For the text-containing cell, return its midpoint in (x, y) coordinate format. 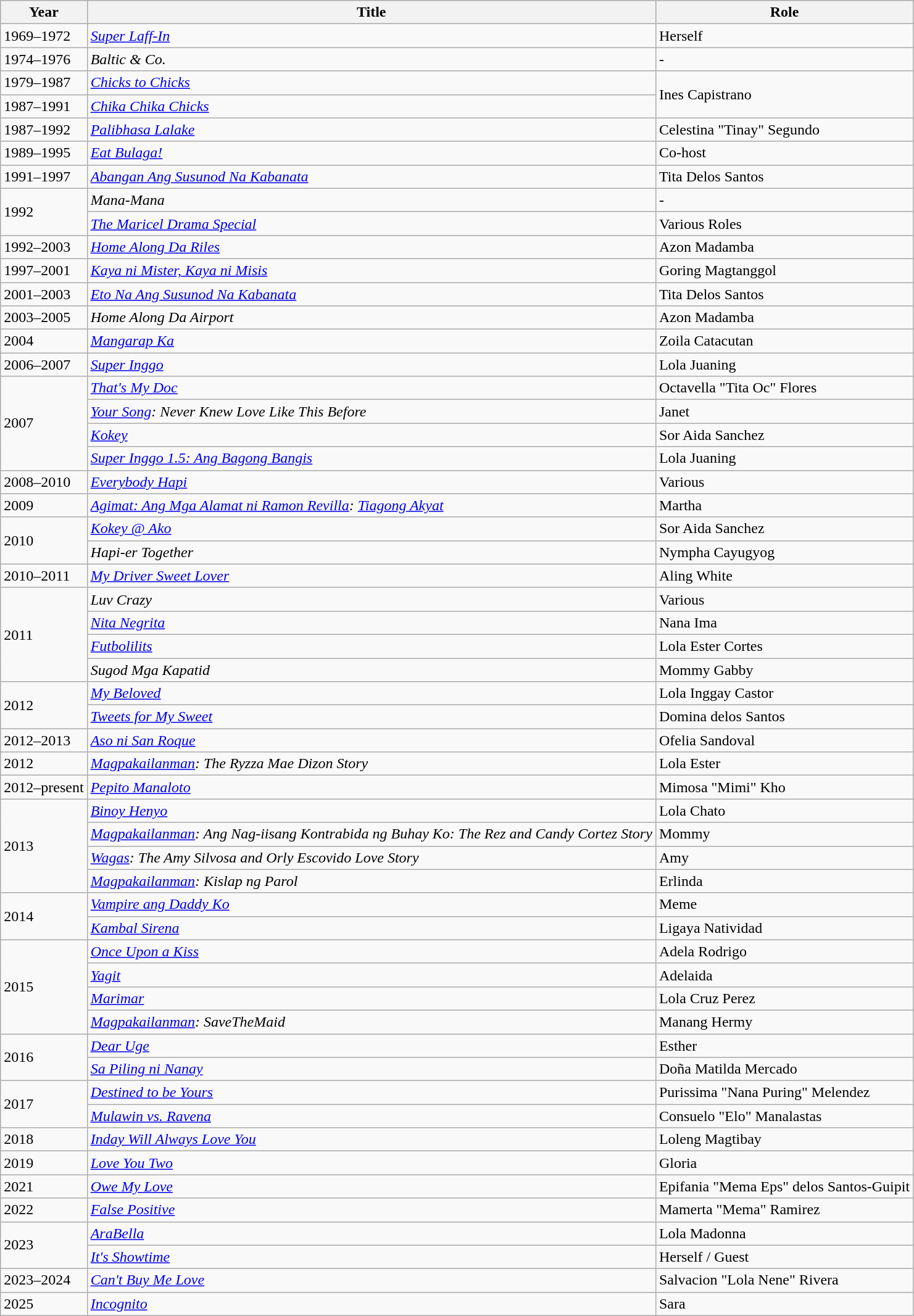
Super Laff-In (372, 36)
Role (784, 12)
2016 (44, 1057)
1987–1992 (44, 130)
1974–1976 (44, 59)
Lola Ester (784, 764)
Salvacion "Lola Nene" Rivera (784, 1280)
2006–2007 (44, 365)
Janet (784, 412)
Eto Na Ang Susunod Na Kabanata (372, 294)
2017 (44, 1104)
Lola Inggay Castor (784, 693)
Agimat: Ang Mga Alamat ni Ramon Revilla: Tiagong Akyat (372, 505)
2018 (44, 1140)
2008–2010 (44, 482)
1992–2003 (44, 247)
Binoy Henyo (372, 811)
2007 (44, 423)
Mamerta "Mema" Ramirez (784, 1210)
False Positive (372, 1210)
Magpakailanman: The Ryzza Mae Dizon Story (372, 764)
Aso ni San Roque (372, 740)
Lola Chato (784, 811)
1997–2001 (44, 270)
1989–1995 (44, 153)
Hapi-er Together (372, 552)
Domina delos Santos (784, 717)
Home Along Da Airport (372, 318)
AraBella (372, 1233)
Chicks to Chicks (372, 83)
Sara (784, 1304)
2011 (44, 634)
Amy (784, 858)
2010–2011 (44, 576)
1991–1997 (44, 176)
Palibhasa Lalake (372, 130)
Zoila Catacutan (784, 341)
Nana Ima (784, 623)
Erlinda (784, 881)
Herself (784, 36)
Kokey (372, 435)
2021 (44, 1186)
2014 (44, 916)
Vampire ang Daddy Ko (372, 904)
Doña Matilda Mercado (784, 1069)
Co-host (784, 153)
Various Roles (784, 223)
Herself / Guest (784, 1257)
Eat Bulaga! (372, 153)
Octavella "Tita Oc" Flores (784, 388)
Mana-Mana (372, 200)
Consuelo "Elo" Manalastas (784, 1116)
Yagit (372, 975)
2001–2003 (44, 294)
Aling White (784, 576)
Sugod Mga Kapatid (372, 669)
Love You Two (372, 1163)
Ofelia Sandoval (784, 740)
Mulawin vs. Ravena (372, 1116)
Magpakailanman: Ang Nag-iisang Kontrabida ng Buhay Ko: The Rez and Candy Cortez Story (372, 834)
Abangan Ang Susunod Na Kabanata (372, 176)
Your Song: Never Knew Love Like This Before (372, 412)
Chika Chika Chicks (372, 106)
Incognito (372, 1304)
2019 (44, 1163)
Super Inggo (372, 365)
Meme (784, 904)
Wagas: The Amy Silvosa and Orly Escovido Love Story (372, 858)
Everybody Hapi (372, 482)
1979–1987 (44, 83)
2009 (44, 505)
Baltic & Co. (372, 59)
2013 (44, 846)
Sa Piling ni Nanay (372, 1069)
Ligaya Natividad (784, 928)
Epifania "Mema Eps" delos Santos-Guipit (784, 1186)
That's My Doc (372, 388)
The Maricel Drama Special (372, 223)
Magpakailanman: Kislap ng Parol (372, 881)
2004 (44, 341)
Super Inggo 1.5: Ang Bagong Bangis (372, 458)
Destined to be Yours (372, 1093)
Lola Cruz Perez (784, 998)
My Driver Sweet Lover (372, 576)
Year (44, 12)
Once Upon a Kiss (372, 951)
Can't Buy Me Love (372, 1280)
Goring Magtanggol (784, 270)
Mommy (784, 834)
My Beloved (372, 693)
Kaya ni Mister, Kaya ni Misis (372, 270)
2023–2024 (44, 1280)
Home Along Da Riles (372, 247)
Lola Madonna (784, 1233)
2003–2005 (44, 318)
2010 (44, 540)
Luv Crazy (372, 599)
Tweets for My Sweet (372, 717)
Celestina "Tinay" Segundo (784, 130)
Pepito Manaloto (372, 787)
Nympha Cayugyog (784, 552)
Purissima "Nana Puring" Melendez (784, 1093)
Magpakailanman: SaveTheMaid (372, 1022)
2012–2013 (44, 740)
2025 (44, 1304)
Gloria (784, 1163)
Ines Capistrano (784, 94)
2015 (44, 987)
1987–1991 (44, 106)
Dear Uge (372, 1046)
Lola Ester Cortes (784, 646)
Adela Rodrigo (784, 951)
Kokey @ Ako (372, 529)
1969–1972 (44, 36)
1992 (44, 212)
Mimosa "Mimi" Kho (784, 787)
2012–present (44, 787)
Mommy Gabby (784, 669)
Martha (784, 505)
Marimar (372, 998)
Futbolilits (372, 646)
Adelaida (784, 975)
Mangarap Ka (372, 341)
It's Showtime (372, 1257)
Manang Hermy (784, 1022)
2022 (44, 1210)
Kambal Sirena (372, 928)
Esther (784, 1046)
Title (372, 12)
2023 (44, 1245)
Owe My Love (372, 1186)
Nita Negrita (372, 623)
Loleng Magtibay (784, 1140)
Inday Will Always Love You (372, 1140)
